Return [X, Y] of the center of cell containing provided text 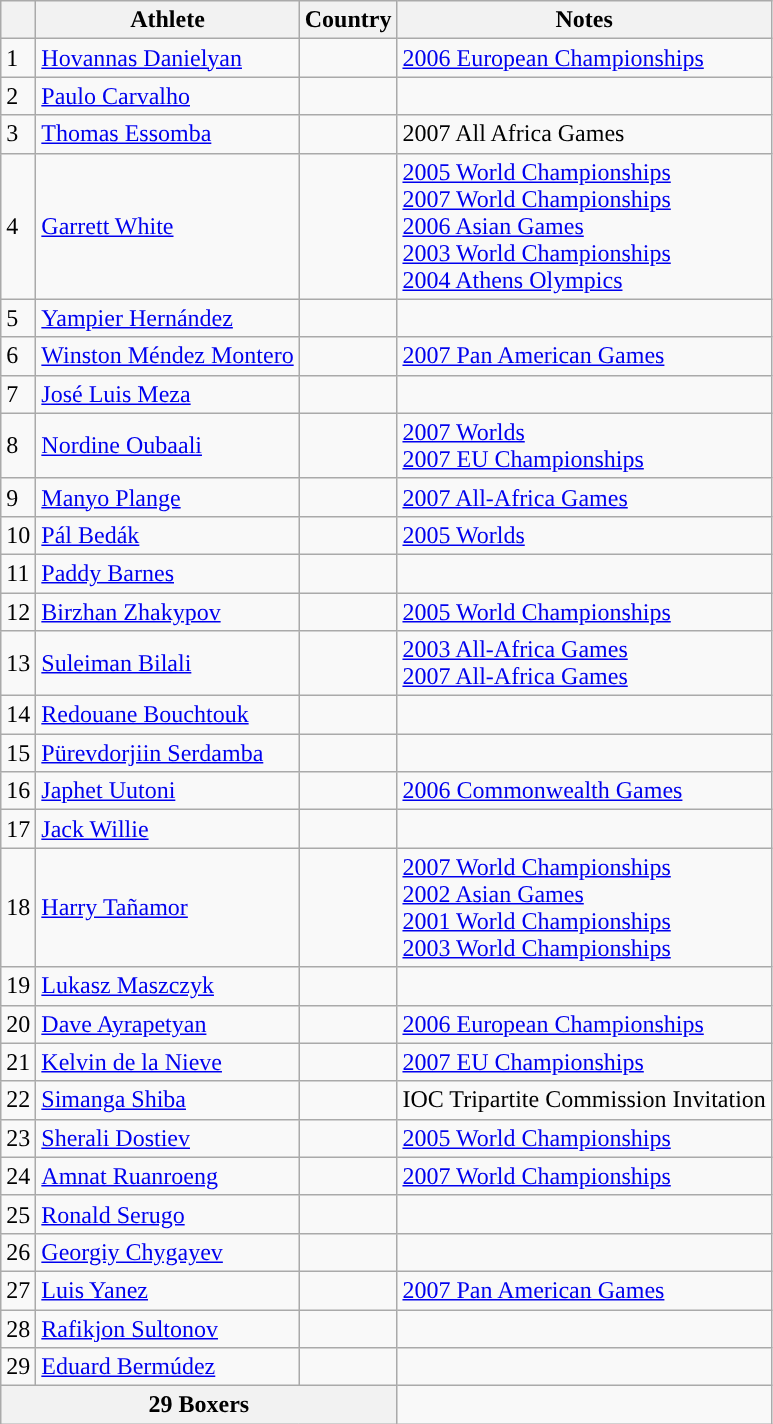
IOC Tripartite Commission Invitation [584, 1100]
José Luis Meza [168, 394]
1 [18, 58]
Suleiman Bilali [168, 664]
Athlete [168, 20]
11 [18, 573]
Notes [584, 20]
24 [18, 1176]
2003 All-Africa Games 2007 All-Africa Games [584, 664]
3 [18, 134]
12 [18, 611]
Harry Tañamor [168, 908]
2007 All-Africa Games [584, 497]
27 [18, 1290]
Redouane Bouchtouk [168, 715]
17 [18, 829]
19 [18, 986]
18 [18, 908]
Eduard Bermúdez [168, 1367]
25 [18, 1214]
Amnat Ruanroeng [168, 1176]
20 [18, 1024]
2007 All Africa Games [584, 134]
Lukasz Maszczyk [168, 986]
2005 Worlds [584, 535]
4 [18, 226]
2 [18, 96]
Yampier Hernández [168, 318]
7 [18, 394]
2007 Worlds 2007 EU Championships [584, 446]
5 [18, 318]
Nordine Oubaali [168, 446]
2007 World Championships [584, 1176]
21 [18, 1062]
Country [348, 20]
Ronald Serugo [168, 1214]
Dave Ayrapetyan [168, 1024]
28 [18, 1329]
Simanga Shiba [168, 1100]
23 [18, 1138]
16 [18, 791]
2007 EU Championships [584, 1062]
Sherali Dostiev [168, 1138]
Garrett White [168, 226]
Birzhan Zhakypov [168, 611]
2006 Commonwealth Games [584, 791]
Manyo Plange [168, 497]
14 [18, 715]
29 Boxers [199, 1405]
Winston Méndez Montero [168, 356]
Hovannas Danielyan [168, 58]
6 [18, 356]
2007 World Championships 2002 Asian Games 2001 World Championships 2003 World Championships [584, 908]
9 [18, 497]
26 [18, 1252]
Georgiy Chygayev [168, 1252]
13 [18, 664]
10 [18, 535]
Rafikjon Sultonov [168, 1329]
Jack Willie [168, 829]
Thomas Essomba [168, 134]
15 [18, 753]
8 [18, 446]
Paulo Carvalho [168, 96]
Paddy Barnes [168, 573]
Pál Bedák [168, 535]
22 [18, 1100]
29 [18, 1367]
Japhet Uutoni [168, 791]
2005 World Championships 2007 World Championships 2006 Asian Games 2003 World Championships 2004 Athens Olympics [584, 226]
Kelvin de la Nieve [168, 1062]
Luis Yanez [168, 1290]
Pürevdorjiin Serdamba [168, 753]
